From the cell containing the given text, extract its center point as (X, Y) coordinate. 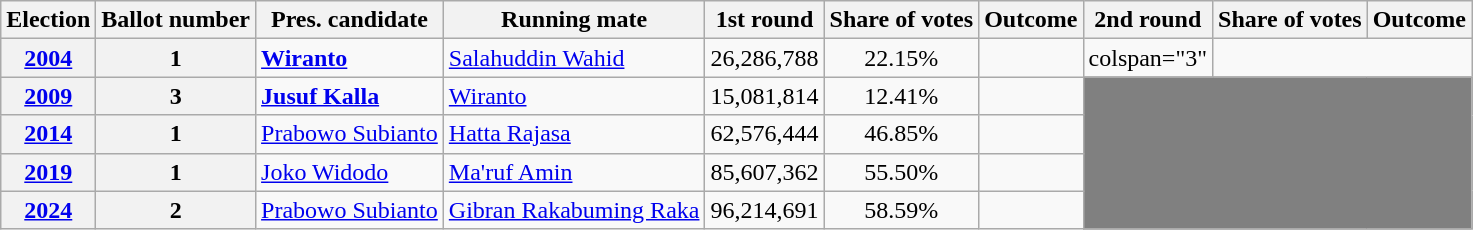
2009 (48, 96)
2024 (48, 210)
Ballot number (176, 20)
46.85% (902, 134)
55.50% (902, 172)
Pres. candidate (350, 20)
2014 (48, 134)
Election (48, 20)
2nd round (1148, 20)
Salahuddin Wahid (574, 58)
Jusuf Kalla (350, 96)
26,286,788 (764, 58)
22.15% (902, 58)
58.59% (902, 210)
Hatta Rajasa (574, 134)
Gibran Rakabuming Raka (574, 210)
Running mate (574, 20)
85,607,362 (764, 172)
1st round (764, 20)
96,214,691 (764, 210)
3 (176, 96)
colspan="3" (1148, 58)
15,081,814 (764, 96)
12.41% (902, 96)
2019 (48, 172)
Joko Widodo (350, 172)
2 (176, 210)
2004 (48, 58)
Ma'ruf Amin (574, 172)
62,576,444 (764, 134)
